Identify which cell holds the provided text, then report its (X, Y) central coordinate. 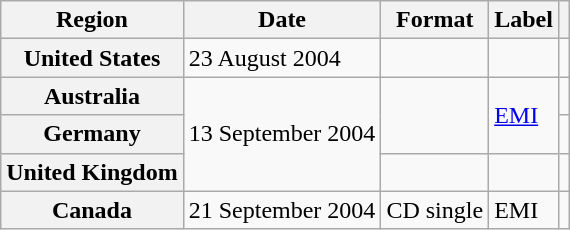
Region (92, 20)
13 September 2004 (282, 134)
CD single (435, 210)
United Kingdom (92, 172)
Canada (92, 210)
Germany (92, 134)
Australia (92, 96)
21 September 2004 (282, 210)
United States (92, 58)
Label (524, 20)
Format (435, 20)
23 August 2004 (282, 58)
Date (282, 20)
